Search for the cell housing the specified text and yield its [X, Y] center coordinate. 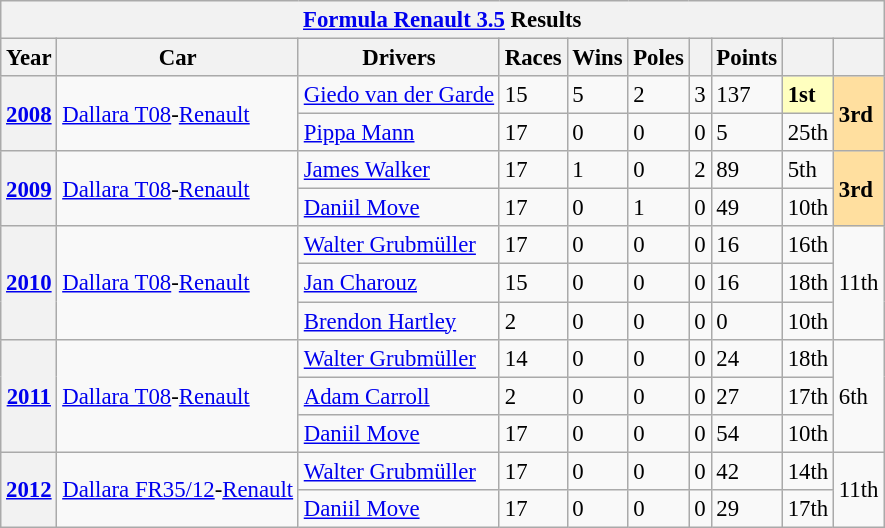
2011 [29, 396]
2009 [29, 188]
25th [808, 133]
James Walker [398, 170]
6th [859, 396]
24 [746, 358]
Car [178, 58]
14 [533, 358]
1st [808, 95]
89 [746, 170]
Races [533, 58]
42 [746, 471]
29 [746, 509]
Dallara FR35/12-Renault [178, 490]
3 [700, 95]
Formula Renault 3.5 Results [442, 20]
Jan Charouz [398, 283]
Adam Carroll [398, 396]
49 [746, 208]
Wins [598, 58]
Pippa Mann [398, 133]
Drivers [398, 58]
54 [746, 433]
Poles [658, 58]
5th [808, 170]
27 [746, 396]
Giedo van der Garde [398, 95]
16th [808, 245]
Brendon Hartley [398, 321]
2008 [29, 114]
137 [746, 95]
2010 [29, 282]
Points [746, 58]
14th [808, 471]
Year [29, 58]
2012 [29, 490]
